Return [X, Y] of the center of cell containing provided text 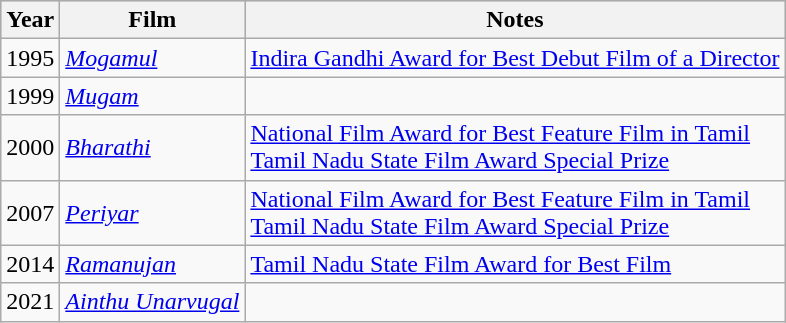
Film [152, 20]
2007 [30, 212]
1995 [30, 58]
Periyar [152, 212]
2014 [30, 264]
Ainthu Unarvugal [152, 302]
Ramanujan [152, 264]
Mogamul [152, 58]
Bharathi [152, 148]
1999 [30, 96]
Notes [515, 20]
Tamil Nadu State Film Award for Best Film [515, 264]
Mugam [152, 96]
2021 [30, 302]
Indira Gandhi Award for Best Debut Film of a Director [515, 58]
Year [30, 20]
2000 [30, 148]
